Provide the (x, y) coordinate of the cell's center where the given text is located.  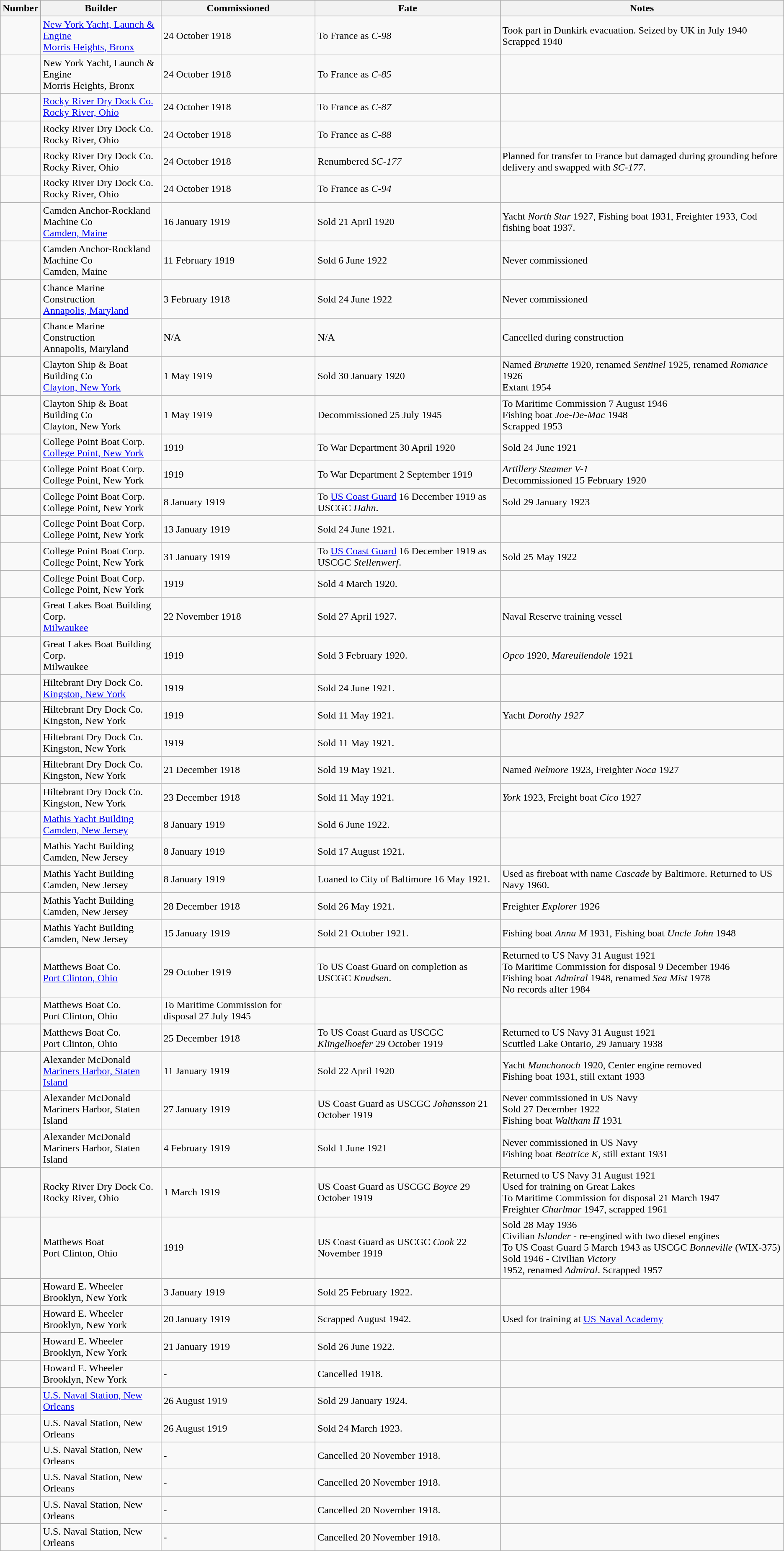
To US Coast Guard 16 December 1919 as USCGC Hahn. (408, 502)
York 1923, Freight boat Cico 1927 (642, 797)
To Maritime Commission 7 August 1946Fishing boat Joe-De-Mac 1948Scrapped 1953 (642, 415)
13 January 1919 (238, 530)
1 March 1919 (238, 1192)
Used for training at US Naval Academy (642, 1319)
31 January 1919 (238, 556)
11 February 1919 (238, 260)
To US Coast Guard as USCGC Klingelhoefer 29 October 1919 (408, 1038)
16 January 1919 (238, 222)
Returned to US Navy 31 August 1921Scuttled Lake Ontario, 29 January 1938 (642, 1038)
Sold 1 June 1921 (408, 1148)
Yacht North Star 1927, Fishing boat 1931, Freighter 1933, Cod fishing boat 1937. (642, 222)
US Coast Guard as USCGC Johansson 21 October 1919 (408, 1109)
Yacht Manchonoch 1920, Center engine removedFishing boat 1931, still extant 1933 (642, 1071)
To France as C-98 (408, 36)
Sold 4 March 1920. (408, 584)
Commissioned (238, 8)
To Maritime Commission for disposal 27 July 1945 (238, 1011)
Named Nelmore 1923, Freighter Noca 1927 (642, 770)
Sold 24 June 1921 (642, 447)
Sold 24 June 1922 (408, 299)
Decommissioned 25 July 1945 (408, 415)
To France as C-85 (408, 74)
Sold 24 March 1923. (408, 1428)
23 December 1918 (238, 797)
Sold 27 April 1927. (408, 617)
Number (21, 8)
Cancelled during construction (642, 337)
Freighter Explorer 1926 (642, 907)
Sold 26 May 1921. (408, 907)
Named Brunette 1920, renamed Sentinel 1925, renamed Romance 1926Extant 1954 (642, 376)
Sold 3 February 1920. (408, 655)
11 January 1919 (238, 1071)
Yacht Dorothy 1927 (642, 716)
Sold 22 April 1920 (408, 1071)
21 December 1918 (238, 770)
Sold 25 February 1922. (408, 1292)
Naval Reserve training vessel (642, 617)
Renumbered SC-177 (408, 162)
Sold 25 May 1922 (642, 556)
Sold 26 June 1922. (408, 1347)
Planned for transfer to France but damaged during grounding before delivery and swapped with SC-177. (642, 162)
Notes (642, 8)
Fishing boat Anna M 1931, Fishing boat Uncle John 1948 (642, 933)
To War Department 30 April 1920 (408, 447)
25 December 1918 (238, 1038)
Artillery Steamer V-1Decommissioned 15 February 1920 (642, 475)
Sold 6 June 1922. (408, 825)
To War Department 2 September 1919 (408, 475)
Sold 29 January 1924. (408, 1401)
Sold 21 April 1920 (408, 222)
Loaned to City of Baltimore 16 May 1921. (408, 879)
15 January 1919 (238, 933)
Matthews BoatPort Clinton, Ohio (101, 1248)
To France as C-94 (408, 189)
Cancelled 1918. (408, 1373)
22 November 1918 (238, 617)
Sold 19 May 1921. (408, 770)
Fate (408, 8)
3 January 1919 (238, 1292)
Builder (101, 8)
Took part in Dunkirk evacuation. Seized by UK in July 1940Scrapped 1940 (642, 36)
Used as fireboat with name Cascade by Baltimore. Returned to US Navy 1960. (642, 879)
21 January 1919 (238, 1347)
Opco 1920, Mareuilendole 1921 (642, 655)
US Coast Guard as USCGC Cook 22 November 1919 (408, 1248)
To US Coast Guard on completion as USCGC Knudsen. (408, 972)
To France as C-88 (408, 134)
27 January 1919 (238, 1109)
US Coast Guard as USCGC Boyce 29 October 1919 (408, 1192)
20 January 1919 (238, 1319)
Sold 21 October 1921. (408, 933)
Sold 30 January 1920 (408, 376)
4 February 1919 (238, 1148)
28 December 1918 (238, 907)
29 October 1919 (238, 972)
To US Coast Guard 16 December 1919 as USCGC Stellenwerf. (408, 556)
3 February 1918 (238, 299)
Sold 17 August 1921. (408, 851)
Sold 6 June 1922 (408, 260)
Never commissioned in US NavyFishing boat Beatrice K, still extant 1931 (642, 1148)
Sold 29 January 1923 (642, 502)
Scrapped August 1942. (408, 1319)
Never commissioned in US Navy Sold 27 December 1922Fishing boat Waltham II 1931 (642, 1109)
To France as C-87 (408, 107)
